Identify which cell holds the provided text, then report its [X, Y] central coordinate. 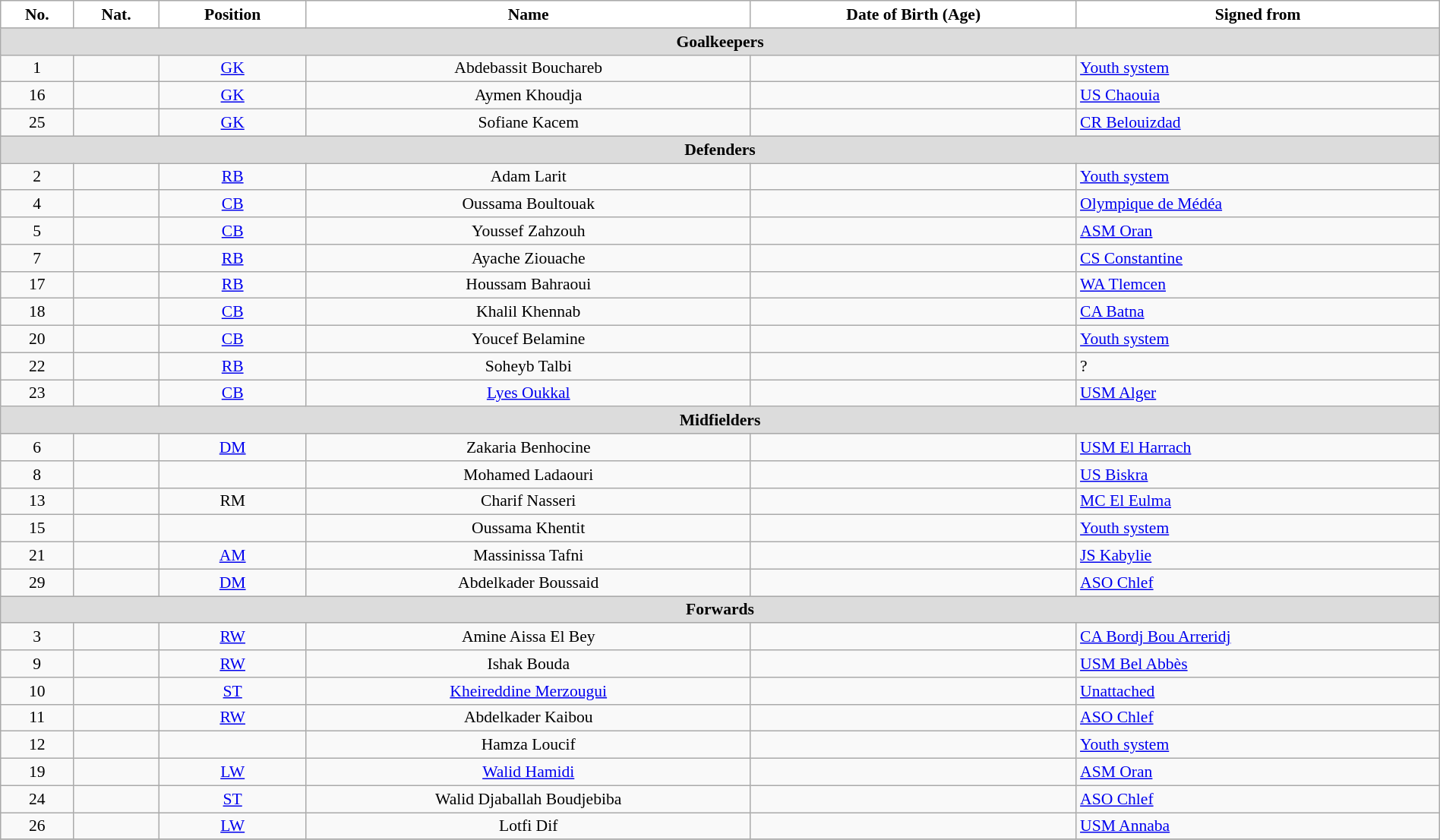
CS Constantine [1258, 258]
18 [37, 312]
Goalkeepers [720, 42]
MC El Eulma [1258, 501]
Lotfi Dif [529, 826]
4 [37, 204]
Date of Birth (Age) [913, 14]
Defenders [720, 150]
3 [37, 637]
Amine Aissa El Bey [529, 637]
Sofiane Kacem [529, 123]
Abdelkader Boussaid [529, 583]
17 [37, 285]
2 [37, 177]
16 [37, 96]
AM [232, 556]
19 [37, 772]
No. [37, 14]
Signed from [1258, 14]
Walid Djaballah Boudjebiba [529, 799]
23 [37, 393]
7 [37, 258]
USM Alger [1258, 393]
CR Belouizdad [1258, 123]
Youssef Zahzouh [529, 231]
Khalil Khennab [529, 312]
Hamza Loucif [529, 745]
Forwards [720, 610]
Zakaria Benhocine [529, 447]
Houssam Bahraoui [529, 285]
26 [37, 826]
Lyes Oukkal [529, 393]
Midfielders [720, 421]
9 [37, 664]
? [1258, 366]
Aymen Khoudja [529, 96]
Oussama Khentit [529, 529]
Unattached [1258, 691]
CA Batna [1258, 312]
CA Bordj Bou Arreridj [1258, 637]
RM [232, 501]
Position [232, 14]
Mohamed Ladaouri [529, 475]
20 [37, 339]
Olympique de Médéa [1258, 204]
8 [37, 475]
USM Bel Abbès [1258, 664]
25 [37, 123]
US Chaouia [1258, 96]
1 [37, 68]
Adam Larit [529, 177]
10 [37, 691]
Ishak Bouda [529, 664]
Name [529, 14]
5 [37, 231]
WA Tlemcen [1258, 285]
29 [37, 583]
6 [37, 447]
Youcef Belamine [529, 339]
13 [37, 501]
US Biskra [1258, 475]
11 [37, 718]
USM El Harrach [1258, 447]
24 [37, 799]
Massinissa Tafni [529, 556]
USM Annaba [1258, 826]
Walid Hamidi [529, 772]
Abdebassit Bouchareb [529, 68]
Nat. [117, 14]
12 [37, 745]
Charif Nasseri [529, 501]
JS Kabylie [1258, 556]
Abdelkader Kaibou [529, 718]
15 [37, 529]
22 [37, 366]
Oussama Boultouak [529, 204]
Kheireddine Merzougui [529, 691]
Ayache Ziouache [529, 258]
Soheyb Talbi [529, 366]
21 [37, 556]
